Identify which cell holds the provided text, then report its (x, y) central coordinate. 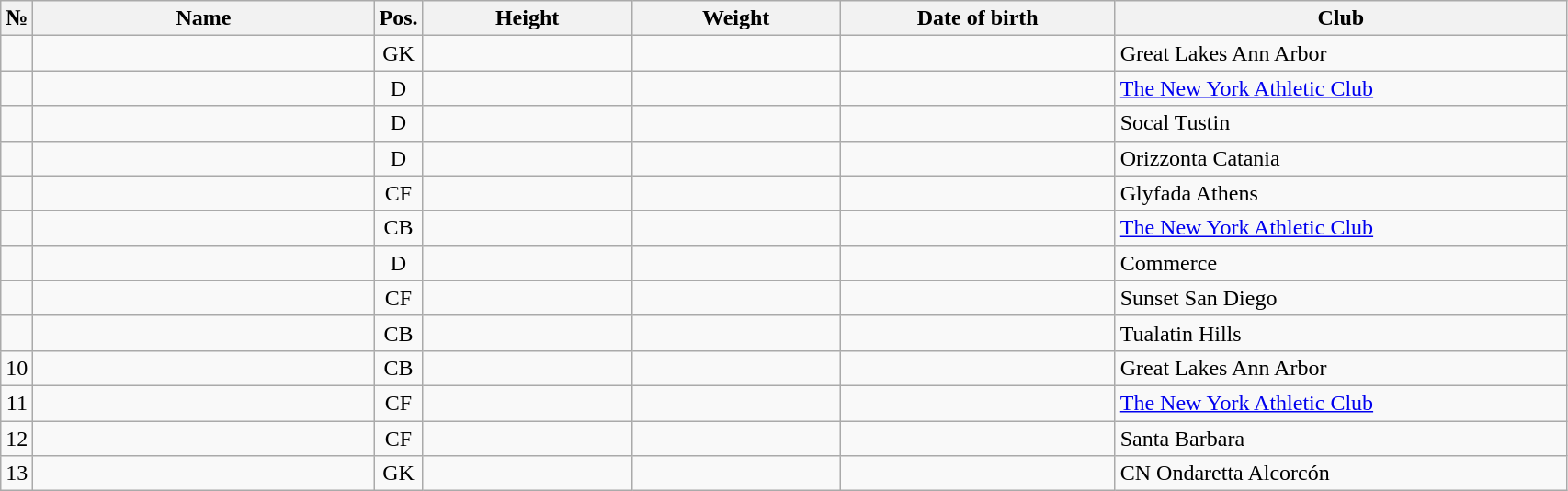
Sunset San Diego (1340, 298)
Date of birth (978, 18)
Club (1340, 18)
10 (17, 368)
Weight (735, 18)
CN Ondaretta Alcorcón (1340, 474)
11 (17, 403)
Pos. (399, 18)
13 (17, 474)
Tualatin Hills (1340, 333)
Name (204, 18)
Commerce (1340, 263)
Glyfada Athens (1340, 193)
12 (17, 439)
№ (17, 18)
Santa Barbara (1340, 439)
Height (528, 18)
Socal Tustin (1340, 123)
Orizzonta Catania (1340, 158)
